Detect which cell encompasses the target text, then output its [x, y] center coordinate. 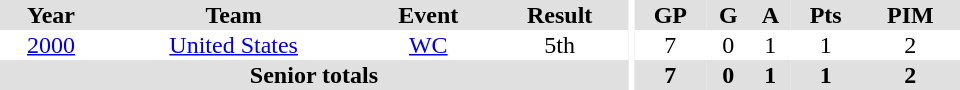
WC [428, 45]
Senior totals [314, 75]
GP [670, 15]
G [728, 15]
2000 [51, 45]
Result [560, 15]
United States [234, 45]
Team [234, 15]
A [770, 15]
5th [560, 45]
Event [428, 15]
Year [51, 15]
PIM [910, 15]
Pts [826, 15]
